For the text-containing cell, return its midpoint in (x, y) coordinate format. 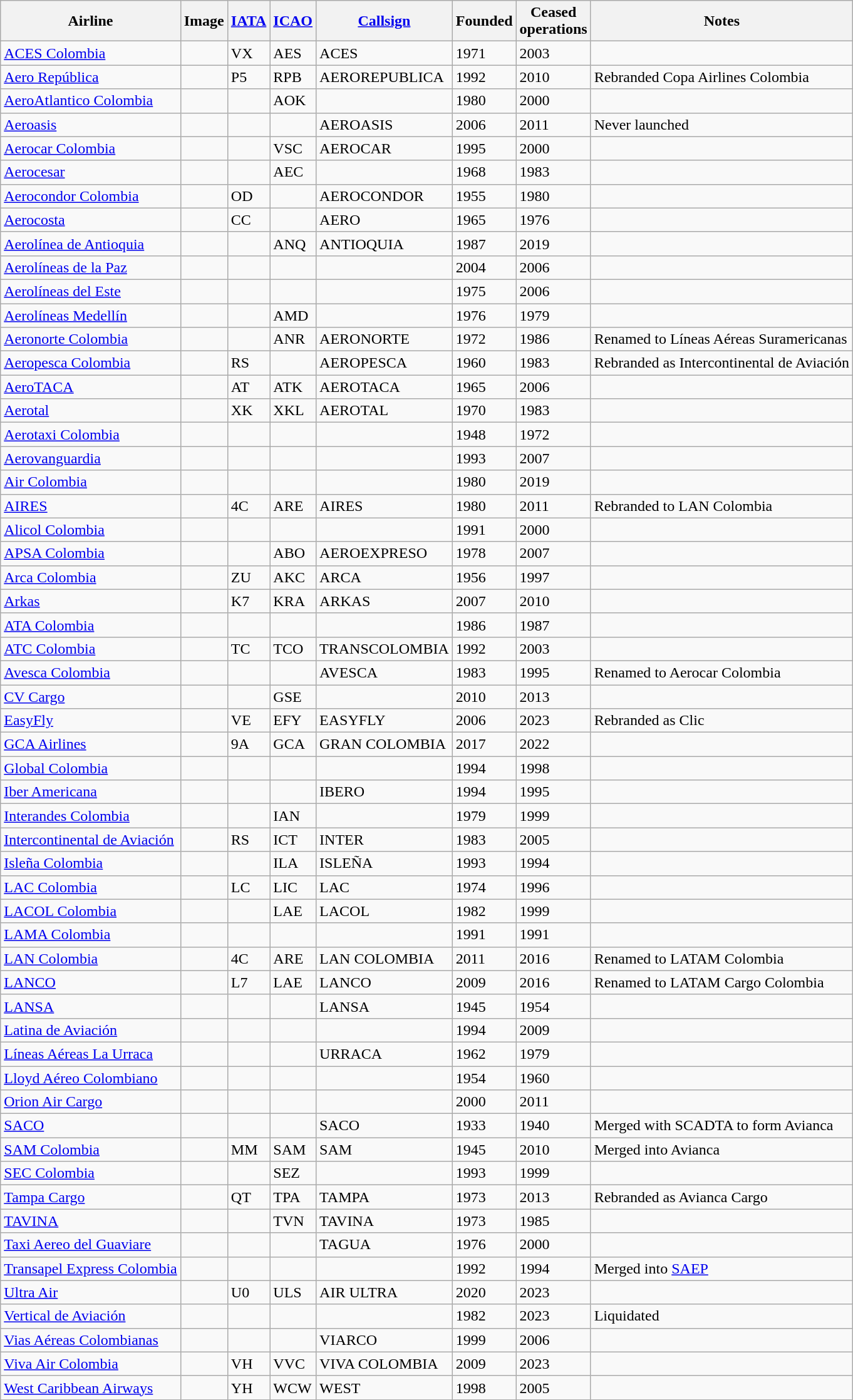
Isleña Colombia (90, 863)
Air Colombia (90, 482)
U0 (249, 1292)
Merged into SAEP (721, 1269)
SEC Colombia (90, 1173)
AMD (293, 315)
TCO (293, 649)
LAN Colombia (90, 959)
Arca Colombia (90, 577)
Aerocesar (90, 172)
OD (249, 196)
AERONORTE (385, 339)
AEROEXPRESO (385, 553)
TRANSCOLOMBIA (385, 649)
2020 (484, 1292)
Notes (721, 21)
ATC Colombia (90, 649)
ACES (385, 53)
West Caribbean Airways (90, 1387)
ICAO (293, 21)
URRACA (385, 1054)
IAN (293, 816)
Iber Americana (90, 792)
VE (249, 721)
Latina de Aviación (90, 1030)
Founded (484, 21)
ATK (293, 387)
LAC (385, 887)
Aerotal (90, 411)
Aeropesca Colombia (90, 363)
Rebranded as Avianca Cargo (721, 1197)
WCW (293, 1387)
1971 (484, 53)
AEROPESCA (385, 363)
2004 (484, 267)
1997 (554, 577)
APSA Colombia (90, 553)
1948 (484, 435)
Vertical de Aviación (90, 1316)
TC (249, 649)
IBERO (385, 792)
AEROTACA (385, 387)
RPB (293, 77)
AERO (385, 220)
Tampa Cargo (90, 1197)
Aeroasis (90, 125)
Líneas Aéreas La Urraca (90, 1054)
1940 (554, 1126)
IATA (249, 21)
P5 (249, 77)
AOK (293, 101)
Aeronorte Colombia (90, 339)
MM (249, 1150)
VH (249, 1364)
Interandes Colombia (90, 816)
QT (249, 1197)
VIARCO (385, 1340)
AVESCA (385, 672)
ANQ (293, 244)
Ceasedoperations (554, 21)
GCA (293, 744)
TAGUA (385, 1245)
LC (249, 887)
Aerolínea de Antioquia (90, 244)
ULS (293, 1292)
TPA (293, 1197)
Aerotaxi Colombia (90, 435)
Liquidated (721, 1316)
Merged with SCADTA to form Avianca (721, 1126)
AEROCONDOR (385, 196)
Alicol Colombia (90, 530)
AeroAtlantico Colombia (90, 101)
Aero República (90, 77)
AEROTAL (385, 411)
SEZ (293, 1173)
Aerovanguardia (90, 458)
Image (204, 21)
ARKAS (385, 601)
Aerolíneas Medellín (90, 315)
Renamed to Aerocar Colombia (721, 672)
EasyFly (90, 721)
GCA Airlines (90, 744)
SAM Colombia (90, 1150)
1970 (484, 411)
Airline (90, 21)
1956 (484, 577)
GRAN COLOMBIA (385, 744)
Renamed to LATAM Cargo Colombia (721, 982)
LAMA Colombia (90, 935)
GSE (293, 697)
LAN COLOMBIA (385, 959)
Aerocondor Colombia (90, 196)
1975 (484, 291)
1955 (484, 196)
VVC (293, 1364)
Avesca Colombia (90, 672)
AIR ULTRA (385, 1292)
AEC (293, 172)
9A (249, 744)
1933 (484, 1126)
ABO (293, 553)
Aerocosta (90, 220)
CV Cargo (90, 697)
YH (249, 1387)
Arkas (90, 601)
1962 (484, 1054)
Merged into Avianca (721, 1150)
LACOL (385, 911)
ISLEÑA (385, 863)
Renamed to LATAM Colombia (721, 959)
WEST (385, 1387)
EASYFLY (385, 721)
XKL (293, 411)
Transapel Express Colombia (90, 1269)
AKC (293, 577)
TAMPA (385, 1197)
LACOL Colombia (90, 911)
TVN (293, 1221)
LIC (293, 887)
1996 (554, 887)
Lloyd Aéreo Colombiano (90, 1078)
Intercontinental de Aviación (90, 840)
ZU (249, 577)
XK (249, 411)
LAC Colombia (90, 887)
AEROCAR (385, 148)
ANTIOQUIA (385, 244)
2022 (554, 744)
KRA (293, 601)
Vias Aéreas Colombianas (90, 1340)
L7 (249, 982)
Taxi Aereo del Guaviare (90, 1245)
Aerocar Colombia (90, 148)
Orion Air Cargo (90, 1102)
1985 (554, 1221)
VSC (293, 148)
Rebranded as Clic (721, 721)
ANR (293, 339)
AeroTACA (90, 387)
Never launched (721, 125)
INTER (385, 840)
Aerolíneas del Este (90, 291)
ARCA (385, 577)
VIVA COLOMBIA (385, 1364)
K7 (249, 601)
EFY (293, 721)
AEROREPUBLICA (385, 77)
ACES Colombia (90, 53)
CC (249, 220)
Viva Air Colombia (90, 1364)
ICT (293, 840)
1968 (484, 172)
VX (249, 53)
Rebranded Copa Airlines Colombia (721, 77)
AT (249, 387)
1974 (484, 887)
Aerolíneas de la Paz (90, 267)
AES (293, 53)
2017 (484, 744)
Global Colombia (90, 768)
1978 (484, 553)
Rebranded as Intercontinental de Aviación (721, 363)
Renamed to Líneas Aéreas Suramericanas (721, 339)
ATA Colombia (90, 625)
Ultra Air (90, 1292)
Callsign (385, 21)
AEROASIS (385, 125)
Rebranded to LAN Colombia (721, 506)
ILA (293, 863)
